Pinpoint the cell where the given text exists, returning its (X, Y) midpoint coordinate. 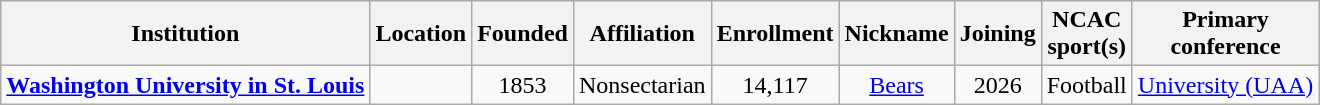
Nonsectarian (642, 85)
Joining (998, 34)
NCACsport(s) (1086, 34)
Football (1086, 85)
Affiliation (642, 34)
Bears (896, 85)
Location (421, 34)
University (UAA) (1225, 85)
Founded (523, 34)
1853 (523, 85)
Institution (186, 34)
Primaryconference (1225, 34)
Washington University in St. Louis (186, 85)
Enrollment (775, 34)
2026 (998, 85)
14,117 (775, 85)
Nickname (896, 34)
